For the text-containing cell, return its midpoint in [x, y] coordinate format. 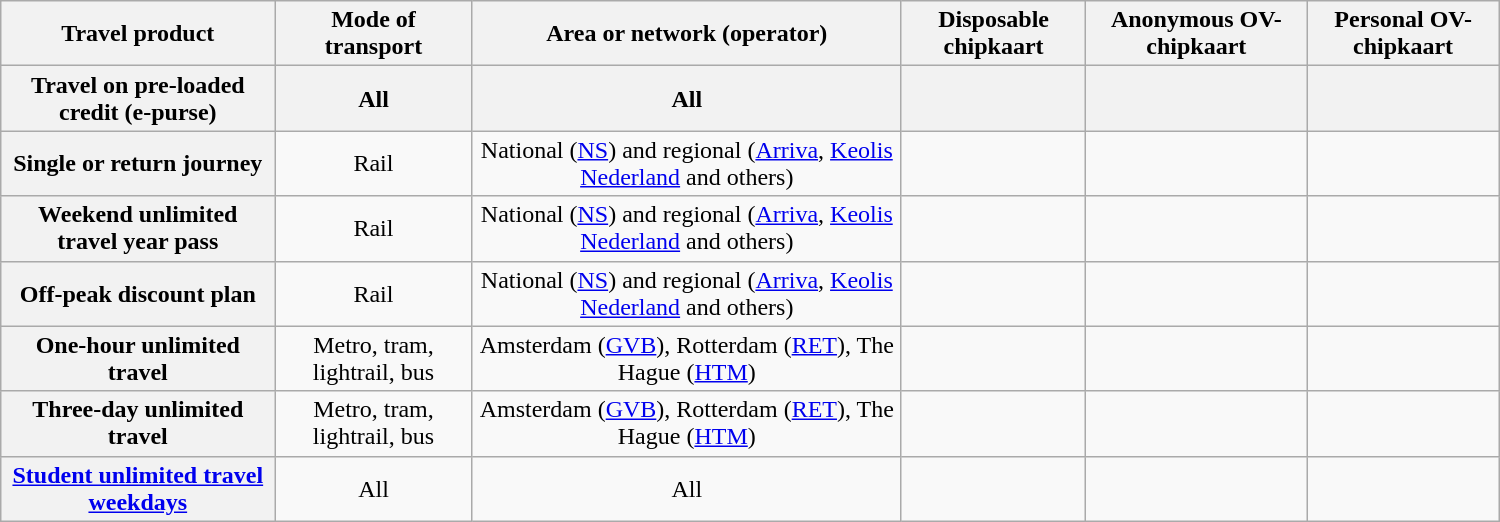
Three-day unlimited travel [138, 424]
Off-peak discount plan [138, 294]
Personal OV-chipkaart [1403, 34]
Mode of transport [374, 34]
Single or return journey [138, 164]
Disposable chipkaart [993, 34]
Weekend unlimited travel year pass [138, 228]
Student unlimited travel weekdays [138, 488]
Travel on pre-loaded credit (e-purse) [138, 98]
Area or network (operator) [686, 34]
Anonymous OV-chipkaart [1196, 34]
Travel product [138, 34]
One-hour unlimited travel [138, 358]
